Determine the (x, y) coordinate at the center of the cell enclosing the given text.  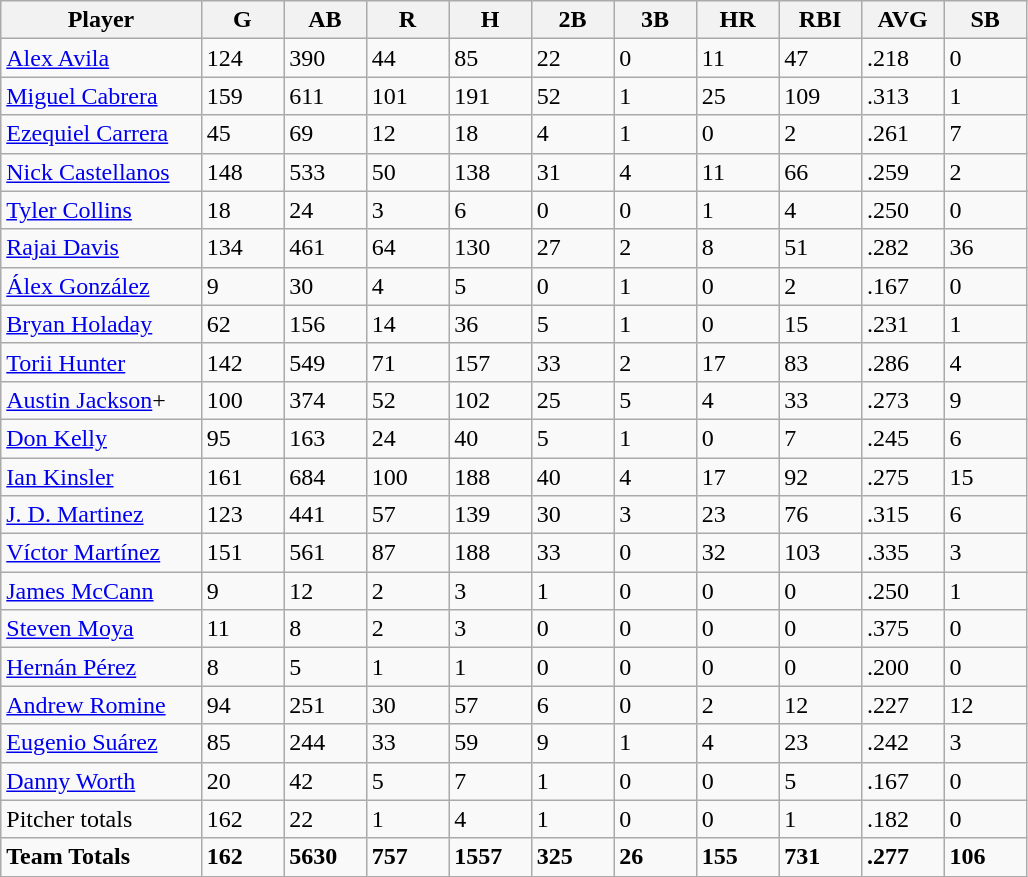
AB (326, 20)
.200 (902, 667)
Bryan Holaday (101, 324)
71 (408, 362)
92 (820, 477)
Player (101, 20)
Austin Jackson+ (101, 400)
69 (326, 134)
.231 (902, 324)
1557 (490, 857)
374 (326, 400)
Don Kelly (101, 438)
561 (326, 553)
191 (490, 96)
156 (326, 324)
14 (408, 324)
Hernán Pérez (101, 667)
59 (490, 743)
95 (242, 438)
Ezequiel Carrera (101, 134)
390 (326, 58)
102 (490, 400)
47 (820, 58)
RBI (820, 20)
.375 (902, 629)
.277 (902, 857)
5630 (326, 857)
148 (242, 172)
251 (326, 705)
G (242, 20)
.286 (902, 362)
533 (326, 172)
Víctor Martínez (101, 553)
Andrew Romine (101, 705)
130 (490, 248)
109 (820, 96)
AVG (902, 20)
42 (326, 781)
Miguel Cabrera (101, 96)
101 (408, 96)
83 (820, 362)
Torii Hunter (101, 362)
106 (986, 857)
76 (820, 515)
.242 (902, 743)
549 (326, 362)
.315 (902, 515)
James McCann (101, 591)
159 (242, 96)
.282 (902, 248)
.273 (902, 400)
62 (242, 324)
163 (326, 438)
155 (738, 857)
Álex González (101, 286)
103 (820, 553)
Alex Avila (101, 58)
731 (820, 857)
.245 (902, 438)
.275 (902, 477)
3B (656, 20)
441 (326, 515)
142 (242, 362)
Eugenio Suárez (101, 743)
44 (408, 58)
50 (408, 172)
.335 (902, 553)
27 (572, 248)
325 (572, 857)
2B (572, 20)
Team Totals (101, 857)
J. D. Martinez (101, 515)
H (490, 20)
134 (242, 248)
757 (408, 857)
Pitcher totals (101, 819)
Rajai Davis (101, 248)
94 (242, 705)
.227 (902, 705)
32 (738, 553)
45 (242, 134)
124 (242, 58)
138 (490, 172)
461 (326, 248)
Tyler Collins (101, 210)
31 (572, 172)
244 (326, 743)
161 (242, 477)
51 (820, 248)
Ian Kinsler (101, 477)
R (408, 20)
.182 (902, 819)
123 (242, 515)
.261 (902, 134)
611 (326, 96)
Nick Castellanos (101, 172)
139 (490, 515)
26 (656, 857)
66 (820, 172)
SB (986, 20)
Steven Moya (101, 629)
87 (408, 553)
151 (242, 553)
.259 (902, 172)
20 (242, 781)
684 (326, 477)
64 (408, 248)
HR (738, 20)
.218 (902, 58)
157 (490, 362)
Danny Worth (101, 781)
.313 (902, 96)
